Return [X, Y] of the center of cell containing provided text 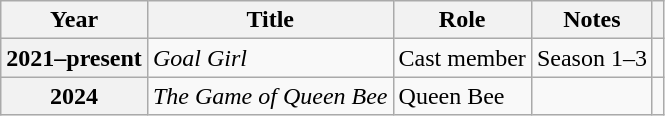
Notes [592, 20]
2021–present [74, 58]
Queen Bee [462, 96]
Year [74, 20]
Goal Girl [270, 58]
Role [462, 20]
Cast member [462, 58]
Title [270, 20]
2024 [74, 96]
Season 1–3 [592, 58]
The Game of Queen Bee [270, 96]
